Locate the cell with the specified text and output its (x, y) center coordinate. 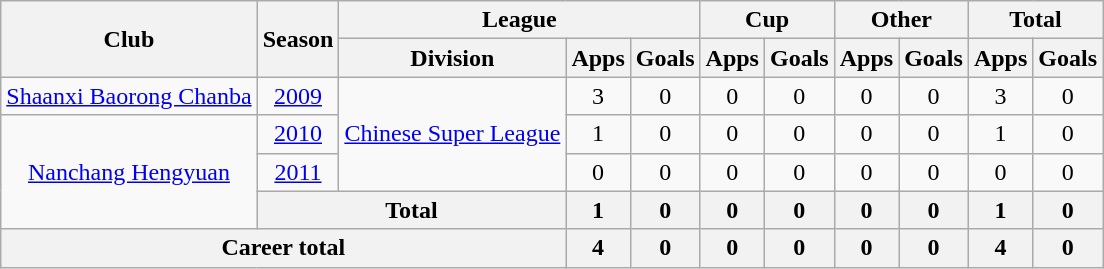
Other (901, 20)
Nanchang Hengyuan (129, 172)
Cup (767, 20)
Division (452, 58)
2010 (298, 134)
2011 (298, 172)
Club (129, 39)
League (520, 20)
Career total (284, 248)
Season (298, 39)
Chinese Super League (452, 134)
Shaanxi Baorong Chanba (129, 96)
2009 (298, 96)
